Return [x, y] of the center of cell containing provided text 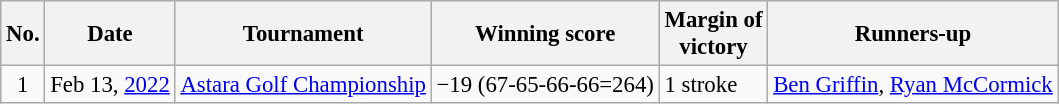
1 stroke [714, 85]
1 [23, 85]
Tournament [303, 34]
Winning score [545, 34]
Runners-up [913, 34]
Astara Golf Championship [303, 85]
No. [23, 34]
Date [110, 34]
Ben Griffin, Ryan McCormick [913, 85]
−19 (67-65-66-66=264) [545, 85]
Margin ofvictory [714, 34]
Feb 13, 2022 [110, 85]
